Capture the cell that displays the provided text and extract its [x, y] central coordinate. 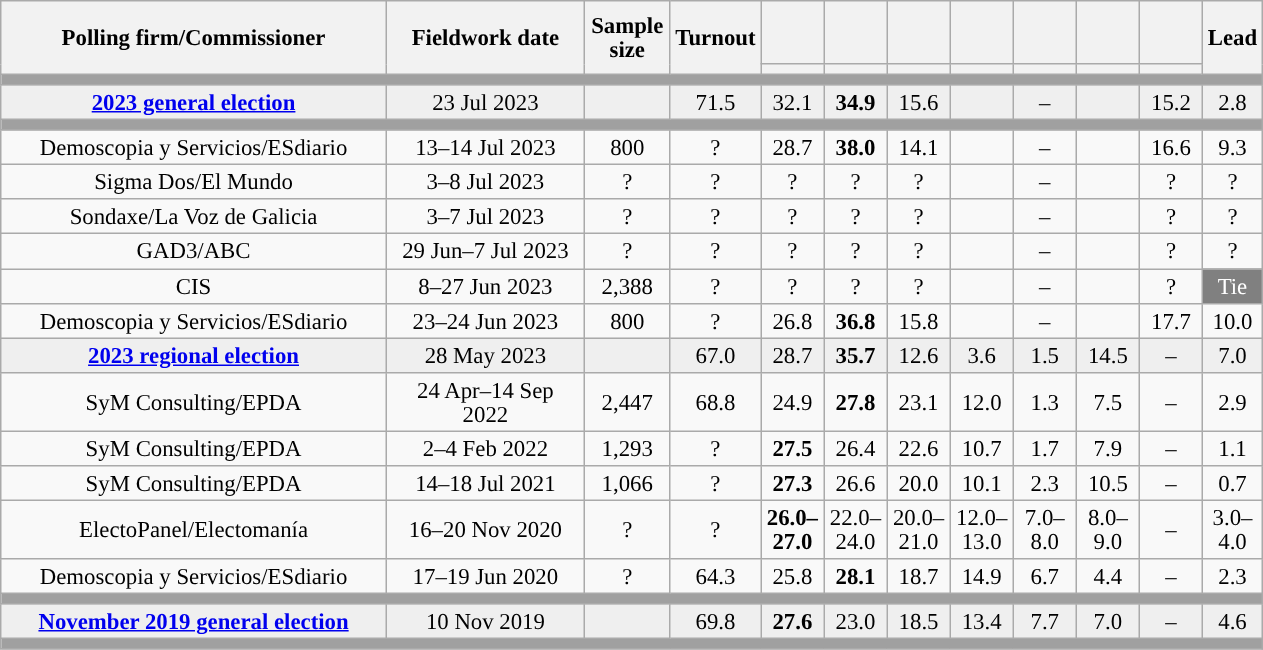
12.0 [982, 402]
Turnout [716, 38]
36.8 [856, 320]
2,447 [627, 402]
32.1 [792, 102]
16–20 Nov 2020 [485, 530]
13–14 Jul 2023 [485, 148]
17.7 [1170, 320]
Polling firm/Commissioner [194, 38]
17–19 Jun 2020 [485, 576]
2–4 Feb 2022 [485, 448]
18.7 [918, 576]
1,293 [627, 448]
26.4 [856, 448]
6.7 [1044, 576]
20.0 [918, 484]
Sample size [627, 38]
9.3 [1232, 148]
29 Jun–7 Jul 2023 [485, 252]
15.8 [918, 320]
27.3 [792, 484]
23.1 [918, 402]
34.9 [856, 102]
Fieldwork date [485, 38]
27.8 [856, 402]
14–18 Jul 2021 [485, 484]
71.5 [716, 102]
2023 regional election [194, 356]
18.5 [918, 622]
26.0–27.0 [792, 530]
12.6 [918, 356]
4.4 [1108, 576]
16.6 [1170, 148]
8–27 Jun 2023 [485, 286]
10 Nov 2019 [485, 622]
69.8 [716, 622]
35.7 [856, 356]
3–8 Jul 2023 [485, 182]
27.6 [792, 622]
23.0 [856, 622]
26.6 [856, 484]
38.0 [856, 148]
2023 general election [194, 102]
1.1 [1232, 448]
Sigma Dos/El Mundo [194, 182]
12.0–13.0 [982, 530]
1,066 [627, 484]
7.7 [1044, 622]
10.7 [982, 448]
November 2019 general election [194, 622]
15.6 [918, 102]
3–7 Jul 2023 [485, 218]
14.9 [982, 576]
ElectoPanel/Electomanía [194, 530]
10.1 [982, 484]
0.7 [1232, 484]
23 Jul 2023 [485, 102]
27.5 [792, 448]
2.8 [1232, 102]
23–24 Jun 2023 [485, 320]
1.3 [1044, 402]
7.5 [1108, 402]
64.3 [716, 576]
28 May 2023 [485, 356]
4.6 [1232, 622]
Sondaxe/La Voz de Galicia [194, 218]
20.0–21.0 [918, 530]
68.8 [716, 402]
24.9 [792, 402]
67.0 [716, 356]
24 Apr–14 Sep 2022 [485, 402]
7.0–8.0 [1044, 530]
3.0–4.0 [1232, 530]
1.5 [1044, 356]
14.1 [918, 148]
3.6 [982, 356]
GAD3/ABC [194, 252]
15.2 [1170, 102]
2.9 [1232, 402]
26.8 [792, 320]
22.6 [918, 448]
25.8 [792, 576]
7.9 [1108, 448]
28.1 [856, 576]
1.7 [1044, 448]
Lead [1232, 38]
10.5 [1108, 484]
13.4 [982, 622]
22.0–24.0 [856, 530]
14.5 [1108, 356]
2,388 [627, 286]
Tie [1232, 286]
8.0–9.0 [1108, 530]
10.0 [1232, 320]
CIS [194, 286]
